Determine the [X, Y] coordinate at the center of the cell enclosing the given text.  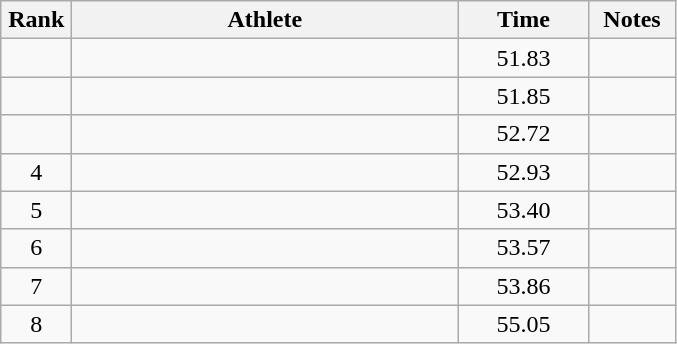
53.40 [524, 210]
Time [524, 20]
52.72 [524, 134]
4 [36, 172]
Rank [36, 20]
6 [36, 248]
55.05 [524, 324]
53.86 [524, 286]
Athlete [265, 20]
7 [36, 286]
52.93 [524, 172]
51.85 [524, 96]
Notes [632, 20]
5 [36, 210]
51.83 [524, 58]
8 [36, 324]
53.57 [524, 248]
